Return the [x, y] coordinate for the center point of the cell that contains the specified text.  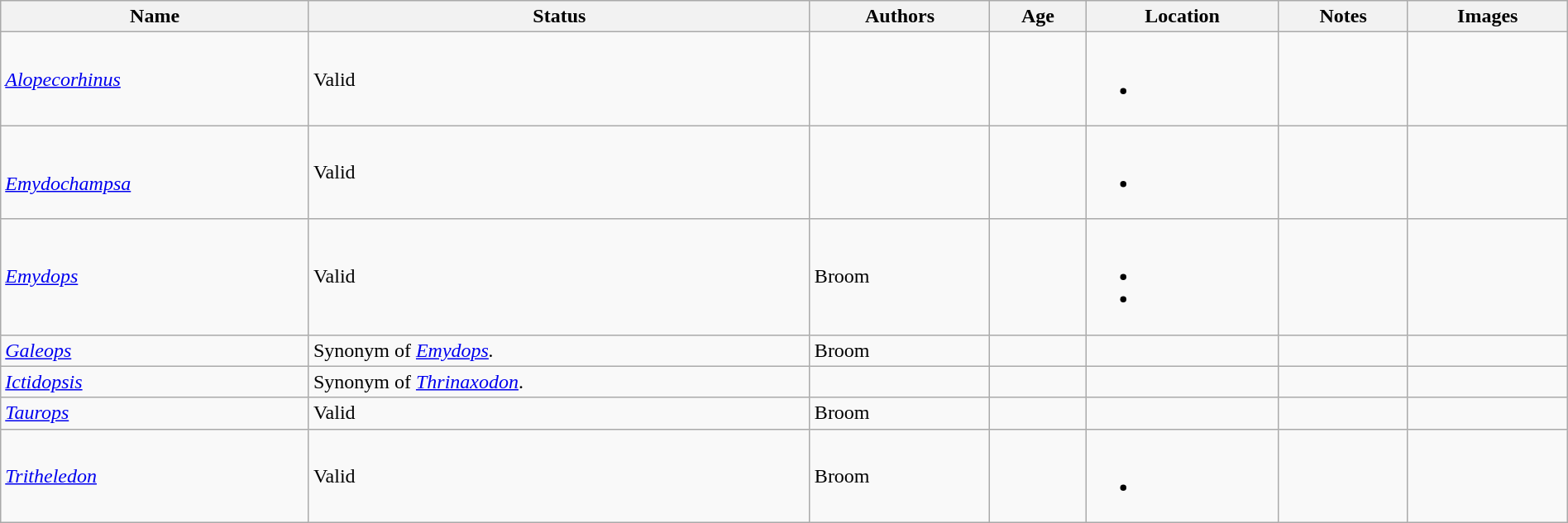
Authors [900, 17]
Images [1487, 17]
Taurops [155, 413]
Emydochampsa [155, 172]
Synonym of Thrinaxodon. [559, 382]
Notes [1343, 17]
Age [1039, 17]
Name [155, 17]
Status [559, 17]
Synonym of Emydops. [559, 350]
Location [1183, 17]
Tritheledon [155, 476]
Emydops [155, 277]
Alopecorhinus [155, 79]
Galeops [155, 350]
Ictidopsis [155, 382]
